Provide the (X, Y) coordinate of the cell's center where the given text is located.  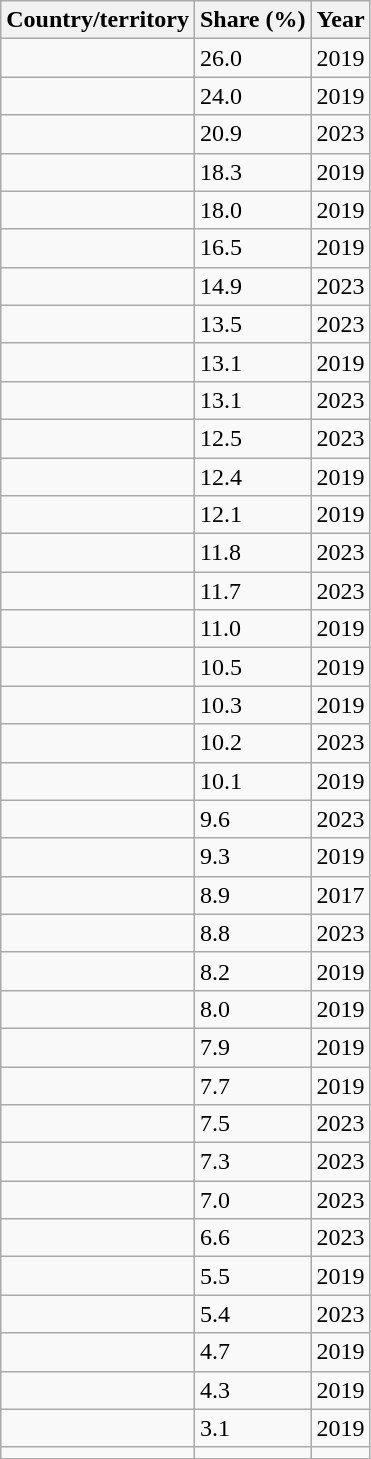
8.9 (252, 895)
24.0 (252, 96)
26.0 (252, 58)
10.3 (252, 705)
Share (%) (252, 20)
5.5 (252, 1276)
4.3 (252, 1390)
11.8 (252, 553)
11.7 (252, 591)
16.5 (252, 248)
2017 (340, 895)
12.1 (252, 515)
3.1 (252, 1428)
11.0 (252, 629)
Year (340, 20)
8.8 (252, 933)
9.6 (252, 819)
7.7 (252, 1085)
7.0 (252, 1200)
12.5 (252, 438)
9.3 (252, 857)
12.4 (252, 477)
7.3 (252, 1162)
8.0 (252, 1009)
14.9 (252, 286)
5.4 (252, 1314)
6.6 (252, 1238)
10.2 (252, 743)
7.5 (252, 1124)
18.0 (252, 210)
7.9 (252, 1047)
10.5 (252, 667)
18.3 (252, 172)
20.9 (252, 134)
4.7 (252, 1352)
13.5 (252, 324)
8.2 (252, 971)
Country/territory (98, 20)
10.1 (252, 781)
